Pinpoint the cell where the given text exists, returning its [X, Y] midpoint coordinate. 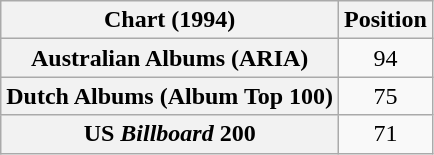
US Billboard 200 [170, 134]
Dutch Albums (Album Top 100) [170, 96]
71 [386, 134]
75 [386, 96]
Australian Albums (ARIA) [170, 58]
Chart (1994) [170, 20]
Position [386, 20]
94 [386, 58]
